Pinpoint the cell where the given text exists, returning its [X, Y] midpoint coordinate. 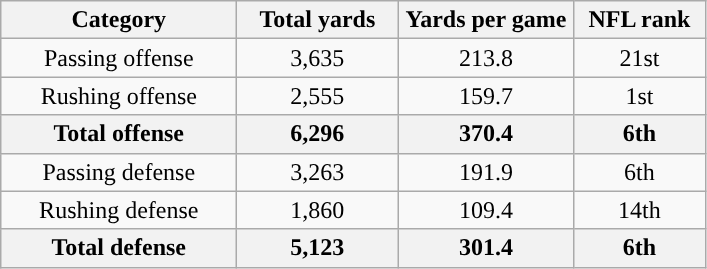
Rushing defense [119, 210]
Passing offense [119, 58]
213.8 [486, 58]
109.4 [486, 210]
1,860 [318, 210]
Yards per game [486, 20]
5,123 [318, 248]
1st [640, 96]
191.9 [486, 172]
Total offense [119, 134]
3,635 [318, 58]
NFL rank [640, 20]
3,263 [318, 172]
6,296 [318, 134]
Rushing offense [119, 96]
Total defense [119, 248]
370.4 [486, 134]
Category [119, 20]
159.7 [486, 96]
21st [640, 58]
Total yards [318, 20]
14th [640, 210]
301.4 [486, 248]
2,555 [318, 96]
Passing defense [119, 172]
